Capture the cell that displays the provided text and extract its (x, y) central coordinate. 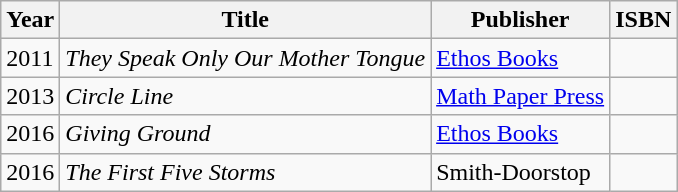
2011 (30, 58)
Title (246, 20)
Year (30, 20)
ISBN (644, 20)
Giving Ground (246, 134)
Smith-Doorstop (520, 172)
Publisher (520, 20)
The First Five Storms (246, 172)
Circle Line (246, 96)
Math Paper Press (520, 96)
They Speak Only Our Mother Tongue (246, 58)
2013 (30, 96)
